From the cell containing the given text, extract its center point as (X, Y) coordinate. 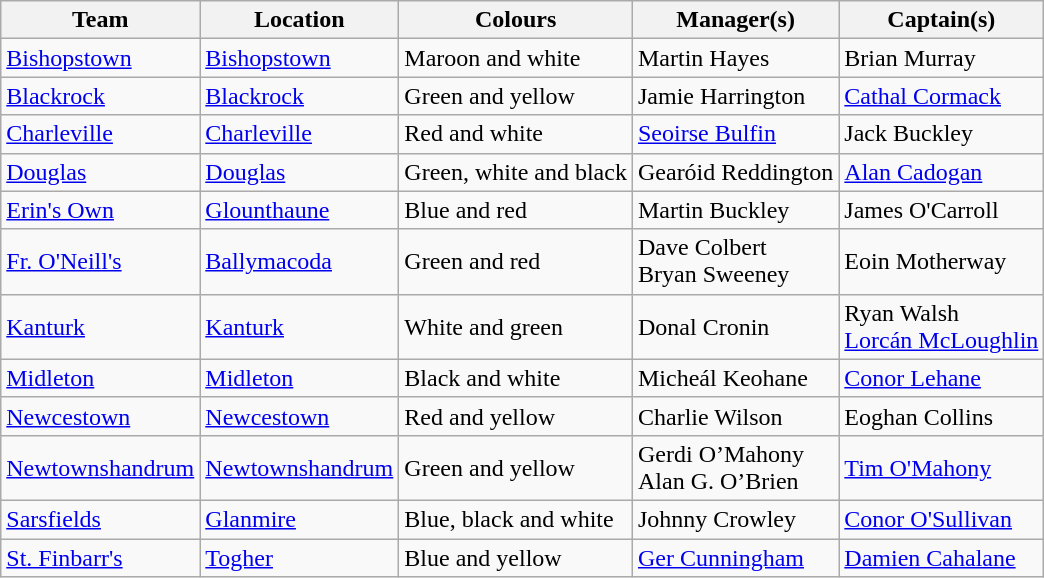
Red and white (516, 134)
Martin Hayes (735, 58)
Eoin Motherway (942, 262)
James O'Carroll (942, 210)
Johnny Crowley (735, 519)
Martin Buckley (735, 210)
Glounthaune (300, 210)
Location (300, 20)
Seoirse Bulfin (735, 134)
Team (100, 20)
Blue, black and white (516, 519)
Maroon and white (516, 58)
Charlie Wilson (735, 416)
Blue and red (516, 210)
Brian Murray (942, 58)
Captain(s) (942, 20)
Gearóid Reddington (735, 172)
Ryan WalshLorcán McLoughlin (942, 326)
Fr. O'Neill's (100, 262)
Manager(s) (735, 20)
Red and yellow (516, 416)
Green, white and black (516, 172)
Donal Cronin (735, 326)
Black and white (516, 378)
Eoghan Collins (942, 416)
Sarsfields (100, 519)
Jamie Harrington (735, 96)
Glanmire (300, 519)
Colours (516, 20)
Blue and yellow (516, 557)
Damien Cahalane (942, 557)
Cathal Cormack (942, 96)
Tim O'Mahony (942, 468)
Dave ColbertBryan Sweeney (735, 262)
Ger Cunningham (735, 557)
Conor Lehane (942, 378)
Micheál Keohane (735, 378)
Togher (300, 557)
Green and red (516, 262)
White and green (516, 326)
Jack Buckley (942, 134)
St. Finbarr's (100, 557)
Alan Cadogan (942, 172)
Conor O'Sullivan (942, 519)
Erin's Own (100, 210)
Ballymacoda (300, 262)
Gerdi O’MahonyAlan G. O’Brien (735, 468)
